Output the [x, y] coordinate of the center of the cell containing the given text.  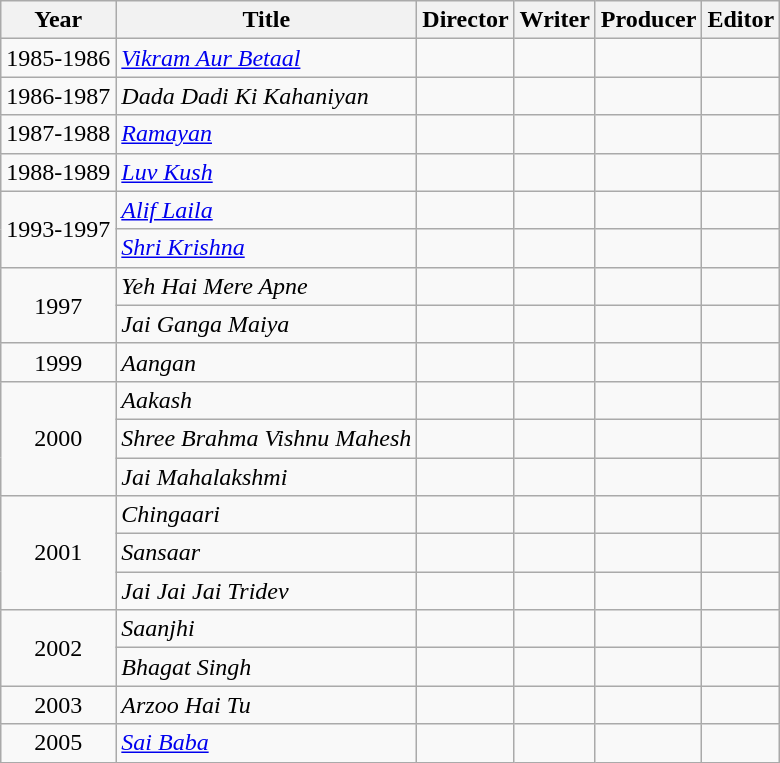
Title [266, 20]
Luv Kush [266, 172]
1997 [58, 305]
Vikram Aur Betaal [266, 58]
Alif Laila [266, 210]
Shri Krishna [266, 248]
Arzoo Hai Tu [266, 705]
Saanjhi [266, 629]
Shree Brahma Vishnu Mahesh [266, 438]
Ramayan [266, 134]
Editor [741, 20]
Sai Baba [266, 743]
1985-1986 [58, 58]
1999 [58, 362]
2003 [58, 705]
Writer [554, 20]
Year [58, 20]
Director [466, 20]
Chingaari [266, 515]
2001 [58, 553]
1986-1987 [58, 96]
Yeh Hai Mere Apne [266, 286]
Sansaar [266, 553]
2005 [58, 743]
Jai Mahalakshmi [266, 477]
Aangan [266, 362]
Bhagat Singh [266, 667]
1988-1989 [58, 172]
Jai Jai Jai Tridev [266, 591]
1993-1997 [58, 229]
2002 [58, 648]
Jai Ganga Maiya [266, 324]
Dada Dadi Ki Kahaniyan [266, 96]
1987-1988 [58, 134]
Producer [648, 20]
Aakash [266, 400]
2000 [58, 438]
